Search for the cell housing the specified text and yield its [x, y] center coordinate. 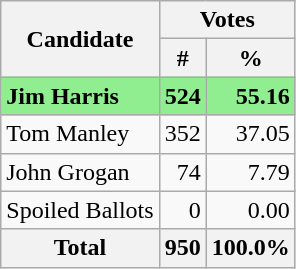
55.16 [250, 96]
% [250, 58]
524 [182, 96]
# [182, 58]
74 [182, 172]
100.0% [250, 248]
John Grogan [80, 172]
Spoiled Ballots [80, 210]
Total [80, 248]
37.05 [250, 134]
0 [182, 210]
Votes [227, 20]
950 [182, 248]
352 [182, 134]
0.00 [250, 210]
7.79 [250, 172]
Tom Manley [80, 134]
Jim Harris [80, 96]
Candidate [80, 39]
